Locate the cell with the specified text and output its [X, Y] center coordinate. 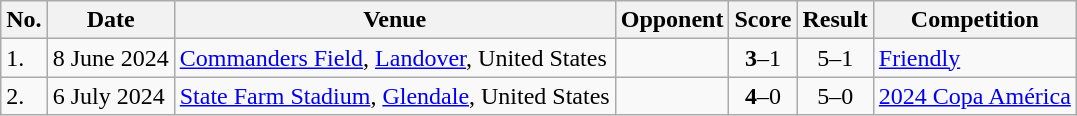
No. [24, 20]
Result [835, 20]
3–1 [763, 58]
5–0 [835, 96]
4–0 [763, 96]
1. [24, 58]
5–1 [835, 58]
Date [110, 20]
Venue [394, 20]
2024 Copa América [974, 96]
Friendly [974, 58]
Score [763, 20]
8 June 2024 [110, 58]
Opponent [672, 20]
6 July 2024 [110, 96]
Commanders Field, Landover, United States [394, 58]
State Farm Stadium, Glendale, United States [394, 96]
Competition [974, 20]
2. [24, 96]
